Determine the [x, y] coordinate at the center of the cell enclosing the given text.  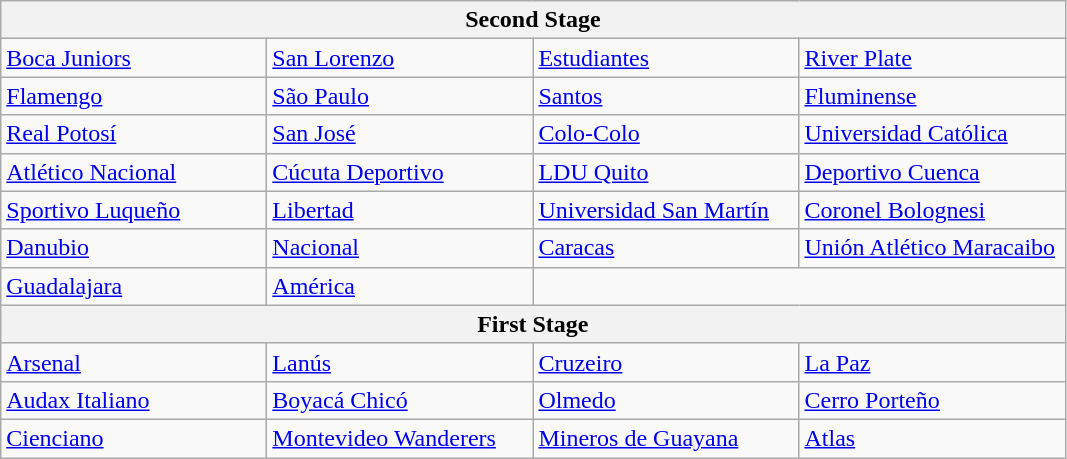
San Lorenzo [400, 58]
Deportivo Cuenca [932, 172]
San José [400, 134]
América [400, 286]
Arsenal [134, 362]
Coronel Bolognesi [932, 210]
First Stage [533, 324]
Audax Italiano [134, 400]
Fluminense [932, 96]
Danubio [134, 248]
La Paz [932, 362]
Universidad San Martín [666, 210]
Cruzeiro [666, 362]
Mineros de Guayana [666, 438]
Second Stage [533, 20]
Estudiantes [666, 58]
Boyacá Chicó [400, 400]
Boca Juniors [134, 58]
Atlas [932, 438]
Caracas [666, 248]
Libertad [400, 210]
Real Potosí [134, 134]
LDU Quito [666, 172]
Lanús [400, 362]
Cienciano [134, 438]
Montevideo Wanderers [400, 438]
Santos [666, 96]
Sportivo Luqueño [134, 210]
Cúcuta Deportivo [400, 172]
Nacional [400, 248]
River Plate [932, 58]
Unión Atlético Maracaibo [932, 248]
São Paulo [400, 96]
Flamengo [134, 96]
Colo-Colo [666, 134]
Olmedo [666, 400]
Cerro Porteño [932, 400]
Universidad Católica [932, 134]
Guadalajara [134, 286]
Atlético Nacional [134, 172]
